Provide the (X, Y) coordinate of the cell's center where the given text is located.  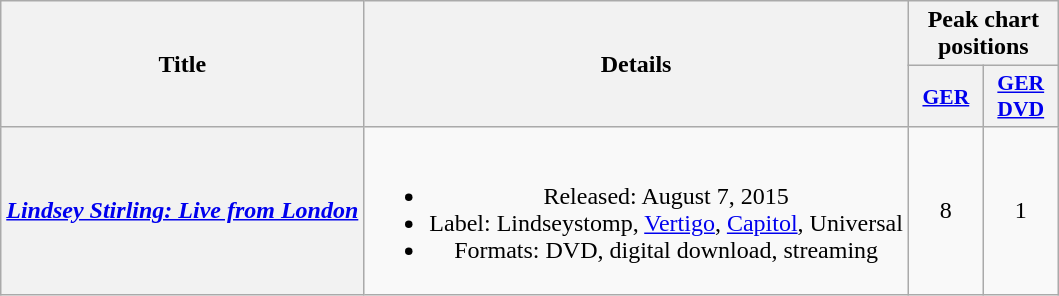
Title (182, 64)
Details (636, 64)
1 (1020, 210)
GER DVD (1020, 96)
8 (946, 210)
GER (946, 96)
Lindsey Stirling: Live from London (182, 210)
Released: August 7, 2015Label: Lindseystomp, Vertigo, Capitol, UniversalFormats: DVD, digital download, streaming (636, 210)
Peak chart positions (983, 34)
